Find where the given text appears and provide that cell's center as (x, y) coordinate. 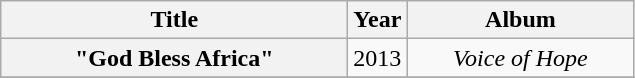
Album (520, 20)
Year (378, 20)
Title (174, 20)
Voice of Hope (520, 58)
"God Bless Africa" (174, 58)
2013 (378, 58)
